From the cell containing the given text, extract its center point as [X, Y] coordinate. 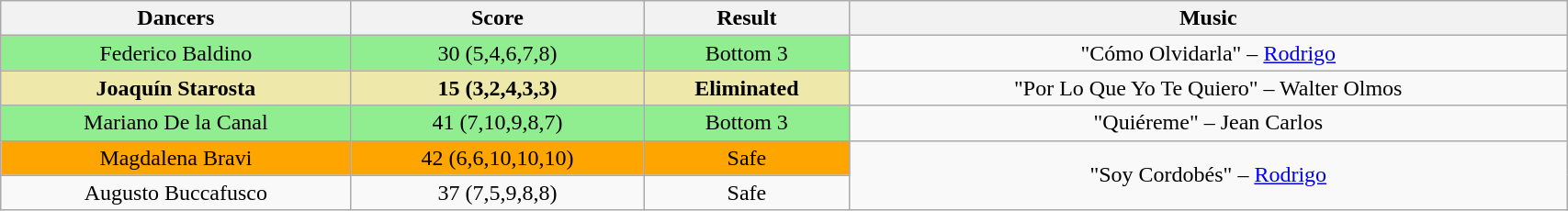
Federico Baldino [176, 53]
Result [747, 18]
42 (6,6,10,10,10) [498, 158]
41 (7,10,9,8,7) [498, 123]
"Soy Cordobés" – Rodrigo [1209, 175]
30 (5,4,6,7,8) [498, 53]
Magdalena Bravi [176, 158]
15 (3,2,4,3,3) [498, 88]
Dancers [176, 18]
Music [1209, 18]
"Quiéreme" – Jean Carlos [1209, 123]
Augusto Buccafusco [176, 193]
"Por Lo Que Yo Te Quiero" – Walter Olmos [1209, 88]
37 (7,5,9,8,8) [498, 193]
Joaquín Starosta [176, 88]
Eliminated [747, 88]
Score [498, 18]
Mariano De la Canal [176, 123]
"Cómo Olvidarla" – Rodrigo [1209, 53]
